Detect which cell encompasses the target text, then output its (x, y) center coordinate. 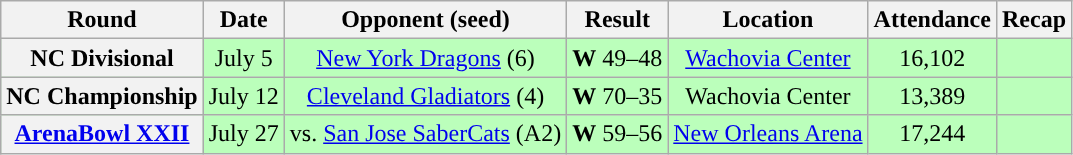
Attendance (932, 20)
July 27 (244, 134)
July 5 (244, 58)
W 70–35 (618, 96)
Date (244, 20)
W 49–48 (618, 58)
Result (618, 20)
NC Divisional (102, 58)
Opponent (seed) (425, 20)
Location (768, 20)
New Orleans Arena (768, 134)
July 12 (244, 96)
17,244 (932, 134)
13,389 (932, 96)
New York Dragons (6) (425, 58)
NC Championship (102, 96)
16,102 (932, 58)
vs. San Jose SaberCats (A2) (425, 134)
ArenaBowl XXII (102, 134)
Round (102, 20)
Recap (1034, 20)
W 59–56 (618, 134)
Cleveland Gladiators (4) (425, 96)
